Return the (X, Y) coordinate for the center point of the cell that contains the specified text.  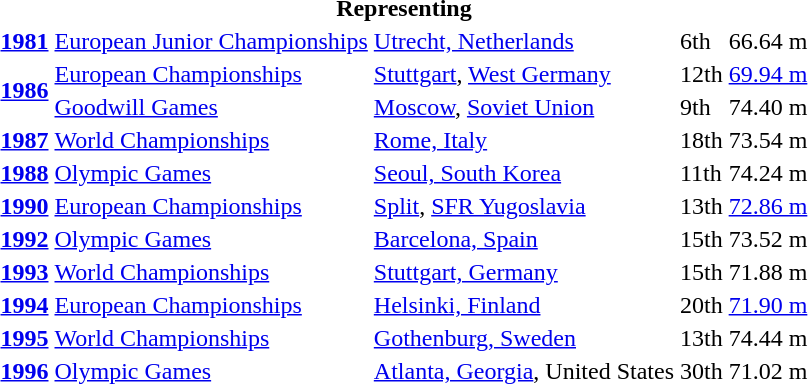
Gothenburg, Sweden (524, 338)
Seoul, South Korea (524, 173)
Moscow, Soviet Union (524, 107)
Utrecht, Netherlands (524, 41)
Helsinki, Finland (524, 305)
12th (701, 74)
6th (701, 41)
11th (701, 173)
18th (701, 140)
Rome, Italy (524, 140)
9th (701, 107)
Stuttgart, Germany (524, 272)
20th (701, 305)
Split, SFR Yugoslavia (524, 206)
Barcelona, Spain (524, 239)
Stuttgart, West Germany (524, 74)
Goodwill Games (211, 107)
European Junior Championships (211, 41)
